Determine the [X, Y] coordinate at the center of the cell enclosing the given text.  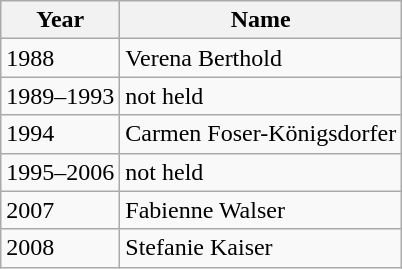
Fabienne Walser [261, 210]
Name [261, 20]
1994 [60, 134]
2008 [60, 248]
1995–2006 [60, 172]
Stefanie Kaiser [261, 248]
1989–1993 [60, 96]
Year [60, 20]
Carmen Foser-Königsdorfer [261, 134]
1988 [60, 58]
Verena Berthold [261, 58]
2007 [60, 210]
